Determine the [X, Y] coordinate at the center of the cell enclosing the given text.  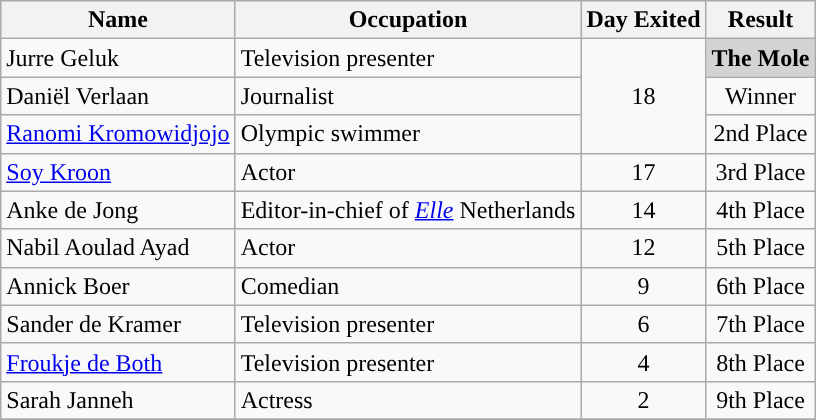
The Mole [760, 58]
9 [644, 286]
2nd Place [760, 134]
9th Place [760, 400]
Nabil Aoulad Ayad [118, 248]
2 [644, 400]
4th Place [760, 210]
Journalist [408, 96]
3rd Place [760, 172]
18 [644, 96]
Ranomi Kromowidjojo [118, 134]
Name [118, 20]
Daniël Verlaan [118, 96]
Comedian [408, 286]
Occupation [408, 20]
Olympic swimmer [408, 134]
4 [644, 362]
Sarah Janneh [118, 400]
Winner [760, 96]
6th Place [760, 286]
12 [644, 248]
5th Place [760, 248]
Froukje de Both [118, 362]
Day Exited [644, 20]
Anke de Jong [118, 210]
14 [644, 210]
7th Place [760, 324]
6 [644, 324]
Result [760, 20]
Jurre Geluk [118, 58]
17 [644, 172]
Annick Boer [118, 286]
8th Place [760, 362]
Editor-in-chief of Elle Netherlands [408, 210]
Soy Kroon [118, 172]
Actress [408, 400]
Sander de Kramer [118, 324]
